Provide the [x, y] coordinate of the cell's center where the given text is located.  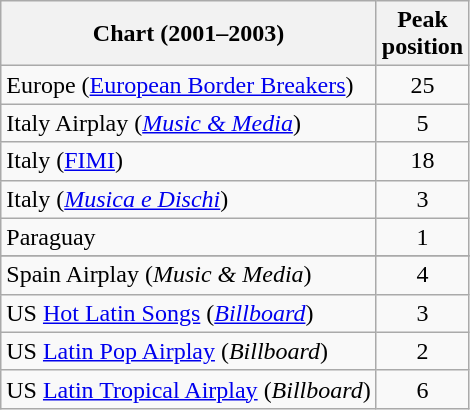
2 [422, 351]
US Hot Latin Songs (Billboard) [189, 313]
6 [422, 389]
5 [422, 123]
Italy (FIMI) [189, 161]
US Latin Tropical Airplay (Billboard) [189, 389]
Paraguay [189, 237]
1 [422, 237]
Europe (European Border Breakers) [189, 85]
US Latin Pop Airplay (Billboard) [189, 351]
Chart (2001–2003) [189, 34]
Italy Airplay (Music & Media) [189, 123]
4 [422, 275]
Italy (Musica e Dischi) [189, 199]
Spain Airplay (Music & Media) [189, 275]
18 [422, 161]
25 [422, 85]
Peakposition [422, 34]
